Identify which cell holds the provided text, then report its (x, y) central coordinate. 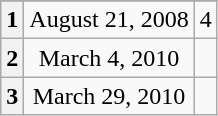
March 4, 2010 (109, 58)
August 21, 2008 (109, 20)
March 29, 2010 (109, 96)
3 (12, 96)
2 (12, 58)
1 (12, 20)
4 (206, 20)
